Detect which cell encompasses the target text, then output its [X, Y] center coordinate. 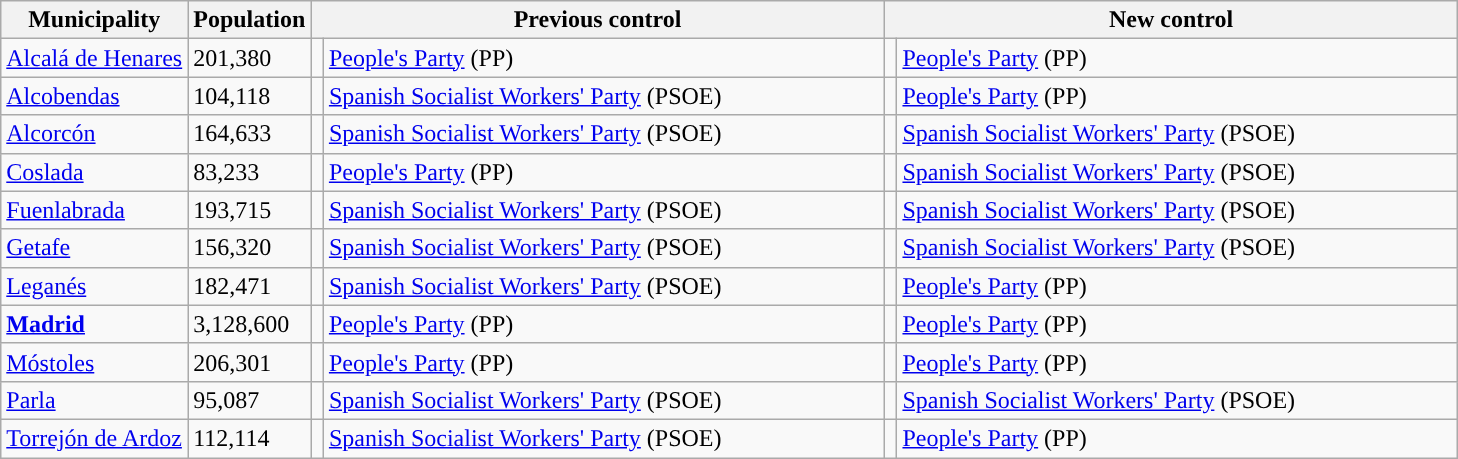
Fuenlabrada [94, 210]
104,118 [250, 96]
Alcobendas [94, 96]
112,114 [250, 438]
Getafe [94, 248]
Alcalá de Henares [94, 58]
Municipality [94, 20]
Leganés [94, 286]
3,128,600 [250, 324]
Parla [94, 400]
New control [1171, 20]
201,380 [250, 58]
206,301 [250, 362]
83,233 [250, 172]
164,633 [250, 134]
95,087 [250, 400]
Coslada [94, 172]
Móstoles [94, 362]
Madrid [94, 324]
Torrejón de Ardoz [94, 438]
Alcorcón [94, 134]
Population [250, 20]
182,471 [250, 286]
Previous control [598, 20]
156,320 [250, 248]
193,715 [250, 210]
